Identify which cell holds the provided text, then report its (x, y) central coordinate. 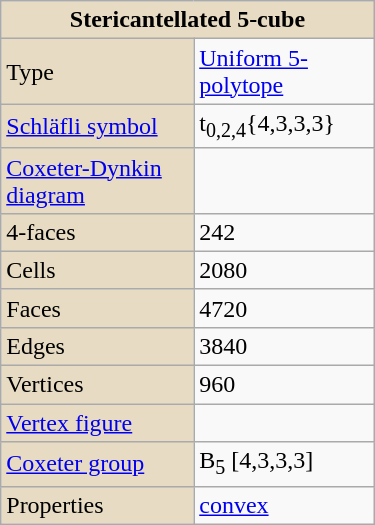
4720 (284, 308)
Faces (98, 308)
B5 [4,3,3,3] (284, 464)
t0,2,4{4,3,3,3} (284, 126)
2080 (284, 270)
Vertex figure (98, 423)
Stericantellated 5-cube (188, 20)
4-faces (98, 232)
convex (284, 505)
Type (98, 72)
Coxeter-Dynkin diagram (98, 180)
Properties (98, 505)
Uniform 5-polytope (284, 72)
3840 (284, 346)
960 (284, 385)
Vertices (98, 385)
Edges (98, 346)
Schläfli symbol (98, 126)
242 (284, 232)
Coxeter group (98, 464)
Cells (98, 270)
